Return the [x, y] coordinate for the center point of the cell that contains the specified text.  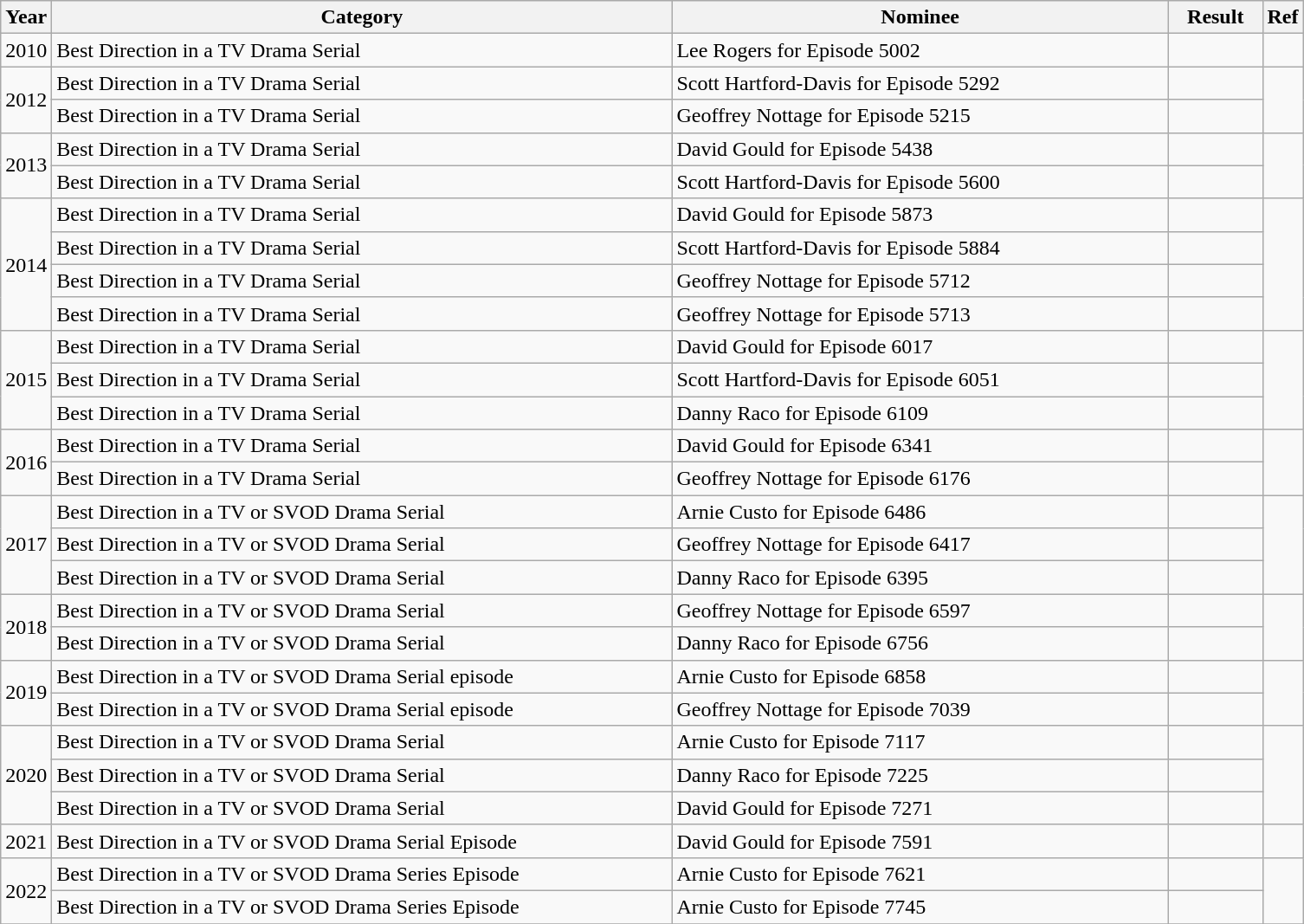
2020 [26, 775]
Arnie Custo for Episode 6858 [920, 676]
David Gould for Episode 7271 [920, 808]
Best Direction in a TV or SVOD Drama Serial Episode [362, 841]
Arnie Custo for Episode 7745 [920, 907]
Scott Hartford-Davis for Episode 5884 [920, 248]
Geoffrey Nottage for Episode 5215 [920, 116]
2015 [26, 379]
Danny Raco for Episode 7225 [920, 775]
Year [26, 17]
Geoffrey Nottage for Episode 7039 [920, 709]
2016 [26, 462]
Arnie Custo for Episode 7117 [920, 742]
Nominee [920, 17]
David Gould for Episode 5873 [920, 215]
2021 [26, 841]
2013 [26, 165]
2014 [26, 264]
Category [362, 17]
Arnie Custo for Episode 6486 [920, 512]
2022 [26, 890]
Scott Hartford-Davis for Episode 6051 [920, 379]
Geoffrey Nottage for Episode 6176 [920, 479]
Geoffrey Nottage for Episode 6417 [920, 545]
Geoffrey Nottage for Episode 5713 [920, 313]
Geoffrey Nottage for Episode 5712 [920, 281]
Scott Hartford-Davis for Episode 5292 [920, 83]
Danny Raco for Episode 6756 [920, 643]
Ref [1283, 17]
Arnie Custo for Episode 7621 [920, 874]
Danny Raco for Episode 6395 [920, 578]
2012 [26, 100]
Result [1216, 17]
2017 [26, 545]
2010 [26, 50]
Geoffrey Nottage for Episode 6597 [920, 611]
Danny Raco for Episode 6109 [920, 413]
David Gould for Episode 5438 [920, 149]
David Gould for Episode 6341 [920, 446]
David Gould for Episode 7591 [920, 841]
David Gould for Episode 6017 [920, 346]
Scott Hartford-Davis for Episode 5600 [920, 182]
Lee Rogers for Episode 5002 [920, 50]
2018 [26, 627]
2019 [26, 693]
